Scan for the cell matching the given text and deliver its (X, Y) coordinate at center. 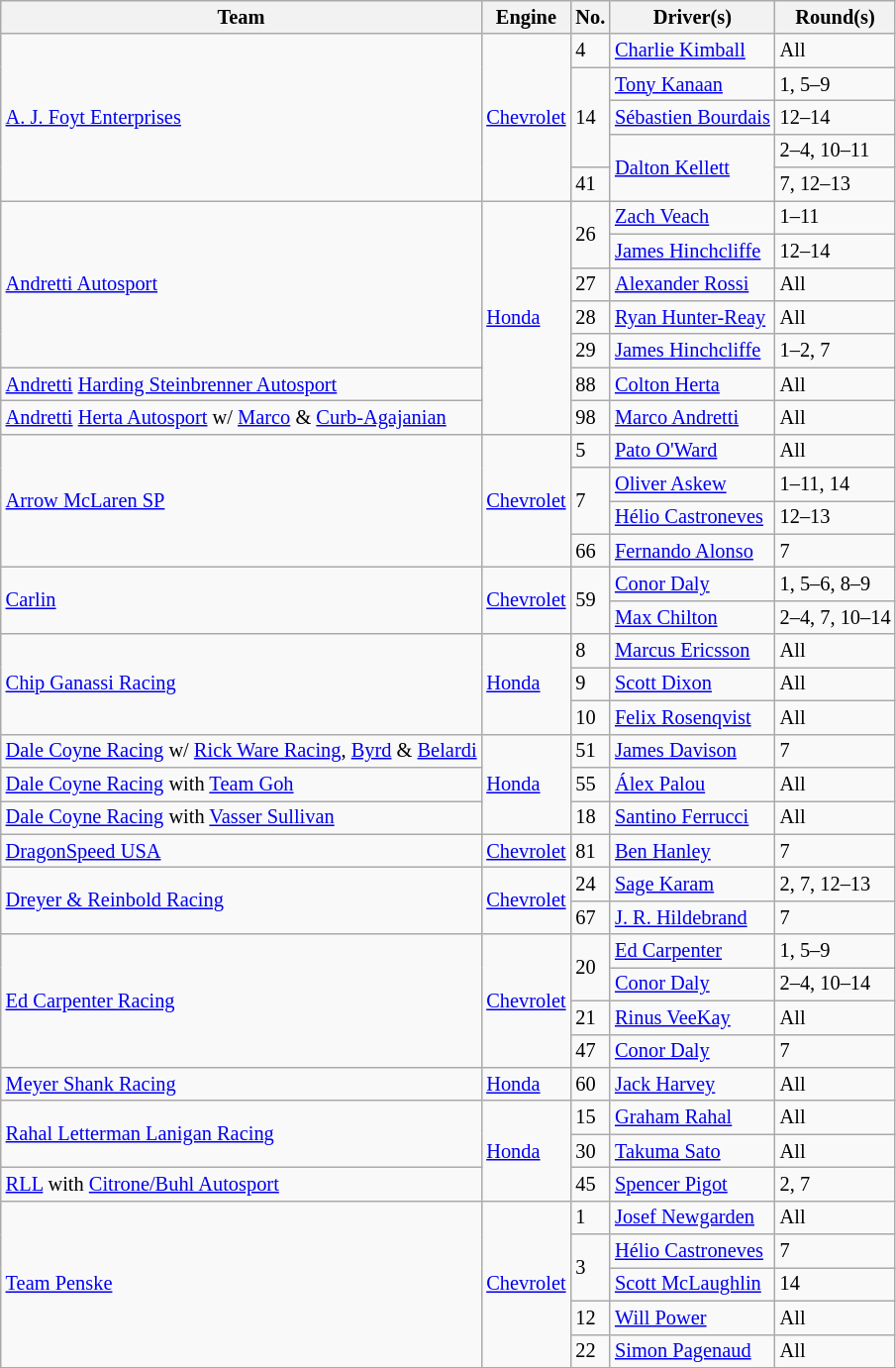
26 (590, 234)
Zach Veach (693, 217)
Marcus Ericsson (693, 651)
1, 5–6, 8–9 (836, 583)
Max Chilton (693, 617)
45 (590, 1184)
Marco Andretti (693, 417)
Felix Rosenqvist (693, 717)
51 (590, 751)
Spencer Pigot (693, 1184)
28 (590, 317)
8 (590, 651)
Ed Carpenter (693, 951)
2, 7, 12–13 (836, 884)
Andretti Herta Autosport w/ Marco & Curb-Agajanian (242, 417)
22 (590, 1351)
James Davison (693, 751)
3 (590, 1268)
Carlin (242, 600)
DragonSpeed USA (242, 851)
98 (590, 417)
55 (590, 784)
Engine (526, 17)
67 (590, 917)
Takuma Sato (693, 1151)
Dale Coyne Racing with Vasser Sullivan (242, 817)
Dale Coyne Racing with Team Goh (242, 784)
No. (590, 17)
47 (590, 1051)
Tony Kanaan (693, 84)
Sage Karam (693, 884)
Andretti Harding Steinbrenner Autosport (242, 384)
30 (590, 1151)
7, 12–13 (836, 184)
Scott Dixon (693, 684)
Dalton Kellett (693, 166)
88 (590, 384)
2–4, 10–14 (836, 984)
RLL with Citrone/Buhl Autosport (242, 1184)
27 (590, 284)
2–4, 10–11 (836, 151)
Jack Harvey (693, 1084)
Fernando Alonso (693, 551)
2–4, 7, 10–14 (836, 617)
Graham Rahal (693, 1117)
Team (242, 17)
Chip Ganassi Racing (242, 684)
20 (590, 967)
41 (590, 184)
1–11 (836, 217)
J. R. Hildebrand (693, 917)
Meyer Shank Racing (242, 1084)
Sébastien Bourdais (693, 117)
9 (590, 684)
59 (590, 600)
Round(s) (836, 17)
A. J. Foyt Enterprises (242, 117)
Scott McLaughlin (693, 1284)
2, 7 (836, 1184)
Simon Pagenaud (693, 1351)
81 (590, 851)
Charlie Kimball (693, 51)
Pato O'Ward (693, 451)
Josef Newgarden (693, 1217)
Oliver Askew (693, 484)
Ben Hanley (693, 851)
12 (590, 1317)
12–13 (836, 517)
24 (590, 884)
66 (590, 551)
Rinus VeeKay (693, 1017)
Driver(s) (693, 17)
18 (590, 817)
Álex Palou (693, 784)
Ed Carpenter Racing (242, 1000)
1 (590, 1217)
1–2, 7 (836, 351)
Dale Coyne Racing w/ Rick Ware Racing, Byrd & Belardi (242, 751)
4 (590, 51)
Team Penske (242, 1284)
Dreyer & Reinbold Racing (242, 899)
Colton Herta (693, 384)
Alexander Rossi (693, 284)
5 (590, 451)
15 (590, 1117)
Arrow McLaren SP (242, 501)
Rahal Letterman Lanigan Racing (242, 1133)
21 (590, 1017)
29 (590, 351)
1–11, 14 (836, 484)
Ryan Hunter-Reay (693, 317)
Santino Ferrucci (693, 817)
Will Power (693, 1317)
10 (590, 717)
60 (590, 1084)
Andretti Autosport (242, 283)
